For the text-containing cell, return its midpoint in [x, y] coordinate format. 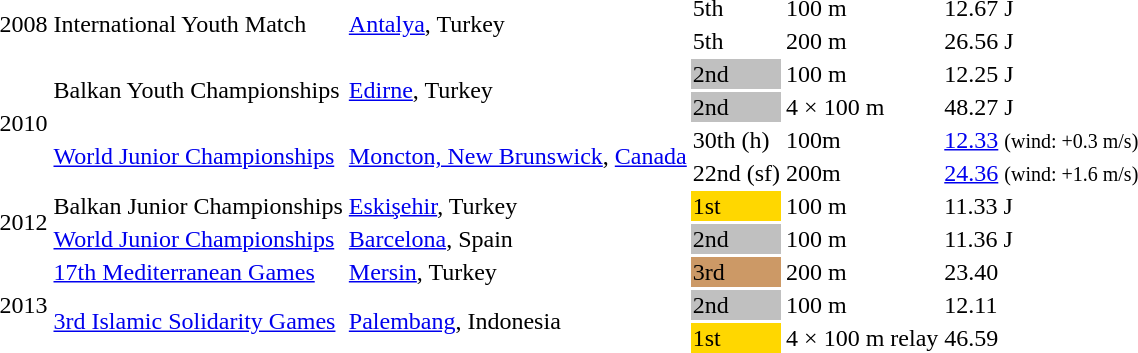
Palembang, Indonesia [518, 322]
Mersin, Turkey [518, 272]
17th Mediterranean Games [198, 272]
4 × 100 m [862, 107]
Balkan Junior Championships [198, 206]
4 × 100 m relay [862, 338]
22nd (sf) [736, 173]
Eskişehir, Turkey [518, 206]
5th [736, 41]
100m [862, 140]
Edirne, Turkey [518, 90]
3rd Islamic Solidarity Games [198, 322]
3rd [736, 272]
Barcelona, Spain [518, 239]
Moncton, New Brunswick, Canada [518, 156]
200m [862, 173]
Balkan Youth Championships [198, 90]
30th (h) [736, 140]
